Detect which cell encompasses the target text, then output its [x, y] center coordinate. 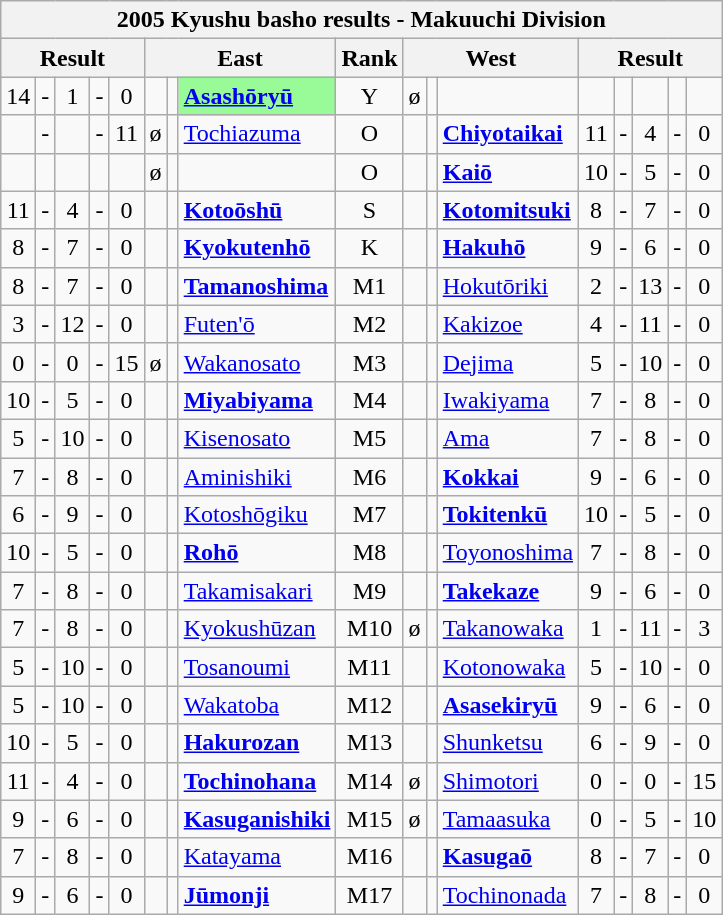
M5 [370, 438]
Takanowaka [508, 629]
Kotoshōgiku [257, 515]
M7 [370, 515]
Kasuganishiki [257, 819]
M13 [370, 743]
Kyokutenhō [257, 248]
Tochinonada [508, 895]
Kasugaō [508, 857]
M10 [370, 629]
2 [596, 286]
Rank [370, 58]
Kotoōshū [257, 210]
M9 [370, 591]
M16 [370, 857]
West [491, 58]
M15 [370, 819]
S [370, 210]
Miyabiyama [257, 400]
M12 [370, 705]
Takamisakari [257, 591]
Takekaze [508, 591]
Kisenosato [257, 438]
M6 [370, 477]
M11 [370, 667]
K [370, 248]
M8 [370, 553]
Tochiazuma [257, 134]
M1 [370, 286]
Jūmonji [257, 895]
M17 [370, 895]
Futen'ō [257, 324]
Iwakiyama [508, 400]
Shunketsu [508, 743]
14 [18, 96]
Kyokushūzan [257, 629]
Chiyotaikai [508, 134]
M2 [370, 324]
Hokutōriki [508, 286]
Aminishiki [257, 477]
Ama [508, 438]
Tokitenkū [508, 515]
Asasekiryū [508, 705]
Y [370, 96]
Wakatoba [257, 705]
13 [650, 286]
2005 Kyushu basho results - Makuuchi Division [362, 20]
Tosanoumi [257, 667]
Dejima [508, 362]
Rohō [257, 553]
Asashōryū [257, 96]
Kotonowaka [508, 667]
Tochinohana [257, 781]
Kakizoe [508, 324]
Kokkai [508, 477]
M14 [370, 781]
Tamaasuka [508, 819]
Kotomitsuki [508, 210]
Toyonoshima [508, 553]
M3 [370, 362]
Hakurozan [257, 743]
12 [72, 324]
East [240, 58]
M4 [370, 400]
Wakanosato [257, 362]
Shimotori [508, 781]
Kaiō [508, 172]
Katayama [257, 857]
Tamanoshima [257, 286]
Hakuhō [508, 248]
